Identify which cell holds the provided text, then report its (x, y) central coordinate. 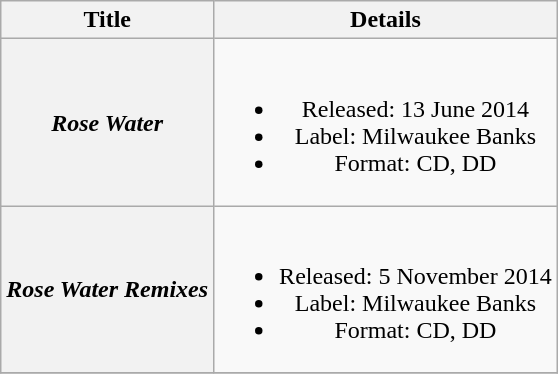
Rose Water Remixes (108, 290)
Title (108, 20)
Released: 5 November 2014Label: Milwaukee BanksFormat: CD, DD (386, 290)
Rose Water (108, 122)
Released: 13 June 2014Label: Milwaukee BanksFormat: CD, DD (386, 122)
Details (386, 20)
